Scan for the cell matching the given text and deliver its (x, y) coordinate at center. 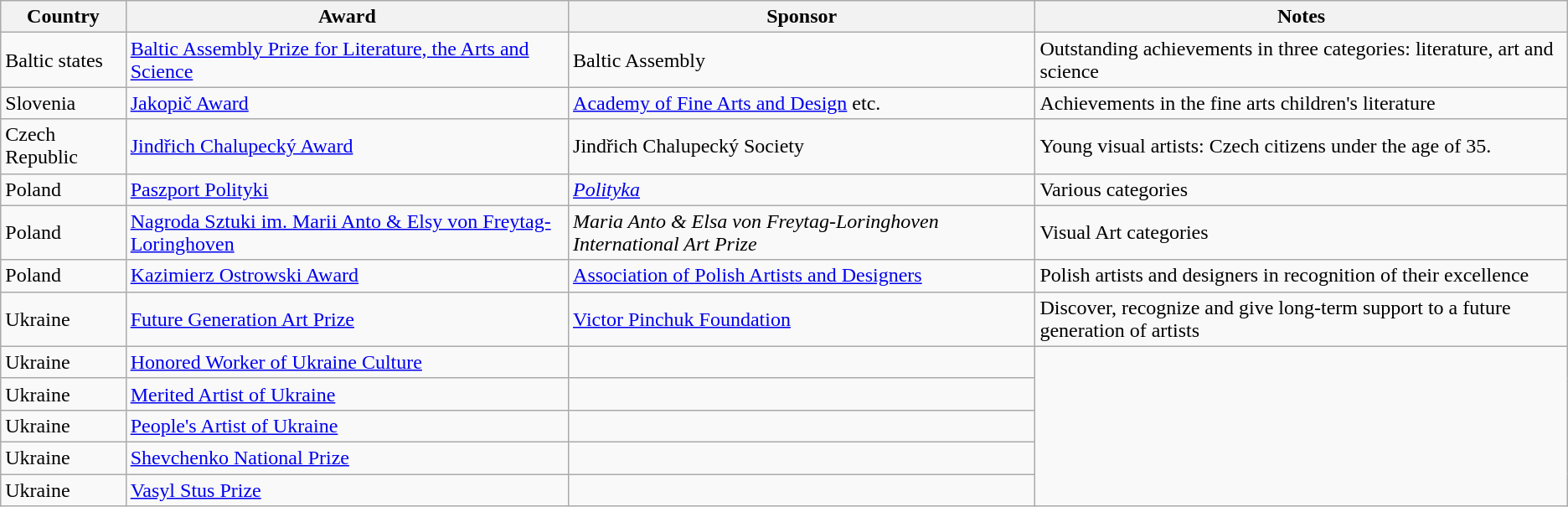
Victor Pinchuk Foundation (802, 318)
People's Artist of Ukraine (347, 426)
Country (64, 17)
Shevchenko National Prize (347, 458)
Young visual artists: Czech citizens under the age of 35. (1302, 146)
Polityka (802, 189)
Kazimierz Ostrowski Award (347, 276)
Achievements in the fine arts children's literature (1302, 103)
Baltic Assembly Prize for Literature, the Arts and Science (347, 60)
Future Generation Art Prize (347, 318)
Association of Polish Artists and Designers (802, 276)
Polish artists and designers in recognition of their excellence (1302, 276)
Baltic Assembly (802, 60)
Jindřich Chalupecký Society (802, 146)
Sponsor (802, 17)
Slovenia (64, 103)
Paszport Polityki (347, 189)
Visual Art categories (1302, 233)
Honored Worker of Ukraine Culture (347, 362)
Jakopič Award (347, 103)
Various categories (1302, 189)
Baltic states (64, 60)
Maria Anto & Elsa von Freytag-Loringhoven International Art Prize (802, 233)
Academy of Fine Arts and Design etc. (802, 103)
Jindřich Chalupecký Award (347, 146)
Discover, recognize and give long-term support to a future generation of artists (1302, 318)
Merited Artist of Ukraine (347, 394)
Award (347, 17)
Outstanding achievements in three categories: literature, art and science (1302, 60)
Nagroda Sztuki im. Marii Anto & Elsy von Freytag-Loringhoven (347, 233)
Notes (1302, 17)
Vasyl Stus Prize (347, 490)
Czech Republic (64, 146)
